From the cell containing the given text, extract its center point as (x, y) coordinate. 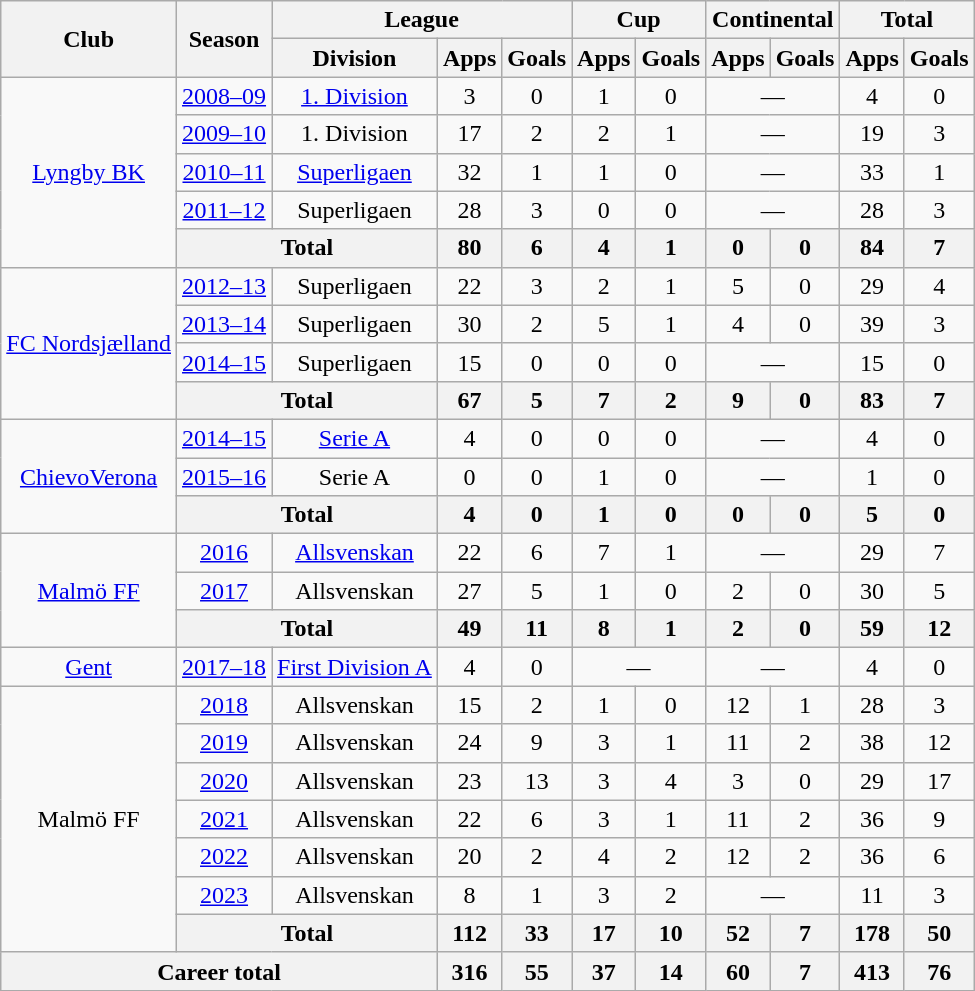
14 (671, 971)
59 (872, 629)
2015–16 (224, 477)
2023 (224, 895)
Club (89, 39)
2010–11 (224, 172)
413 (872, 971)
39 (872, 324)
83 (872, 400)
38 (872, 743)
20 (469, 857)
60 (738, 971)
24 (469, 743)
First Division A (355, 667)
27 (469, 591)
80 (469, 248)
50 (939, 933)
2022 (224, 857)
67 (469, 400)
League (422, 20)
2017 (224, 591)
84 (872, 248)
FC Nordsjælland (89, 343)
Division (355, 58)
2009–10 (224, 134)
2012–13 (224, 286)
Career total (220, 971)
2019 (224, 743)
2013–14 (224, 324)
2021 (224, 819)
2008–09 (224, 96)
13 (537, 781)
76 (939, 971)
23 (469, 781)
19 (872, 134)
32 (469, 172)
Gent (89, 667)
178 (872, 933)
2017–18 (224, 667)
37 (604, 971)
Season (224, 39)
Continental (773, 20)
2020 (224, 781)
Lyngby BK (89, 172)
ChievoVerona (89, 476)
52 (738, 933)
2011–12 (224, 210)
10 (671, 933)
49 (469, 629)
55 (537, 971)
316 (469, 971)
112 (469, 933)
2018 (224, 705)
Cup (639, 20)
2016 (224, 553)
